Output the (x, y) coordinate of the center of the cell containing the given text.  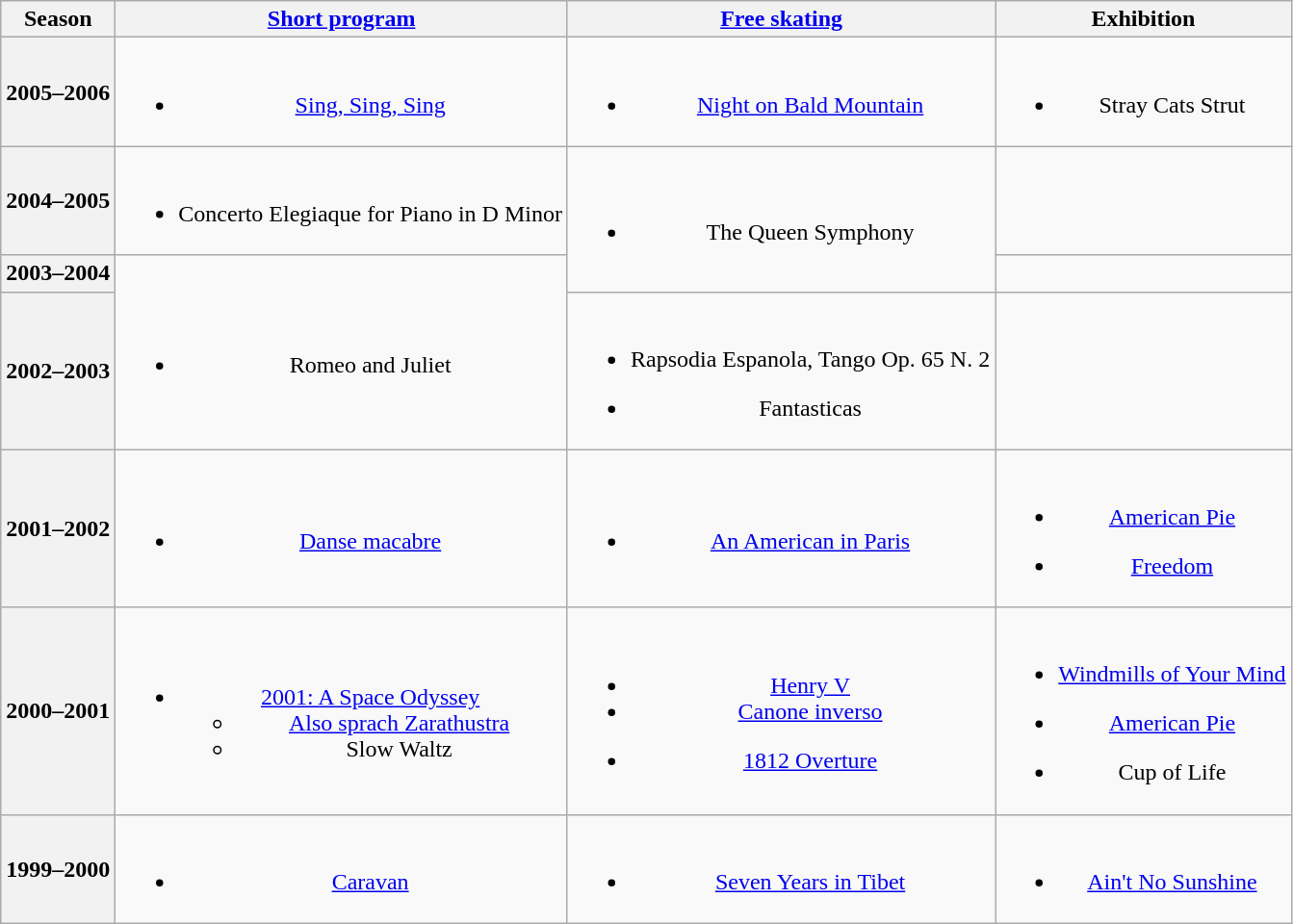
American Pie Freedom (1144, 528)
Concerto Elegiaque for Piano in D Minor (342, 200)
Free skating (781, 19)
Stray Cats Strut (1144, 92)
2005–2006 (58, 92)
Henry VCanone inverso1812 Overture (781, 710)
Sing, Sing, Sing (342, 92)
Ain't No Sunshine (1144, 868)
2002–2003 (58, 371)
Night on Bald Mountain (781, 92)
2003–2004 (58, 273)
Rapsodia Espanola, Tango Op. 65 N. 2 Fantasticas (781, 371)
2000–2001 (58, 710)
2001–2002 (58, 528)
An American in Paris (781, 528)
Season (58, 19)
Caravan (342, 868)
Exhibition (1144, 19)
The Queen Symphony (781, 219)
Romeo and Juliet (342, 352)
2001: A Space OdysseyAlso sprach Zarathustra Slow Waltz (342, 710)
Windmills of Your Mind American Pie Cup of Life (1144, 710)
Short program (342, 19)
2004–2005 (58, 200)
1999–2000 (58, 868)
Seven Years in Tibet (781, 868)
Danse macabre (342, 528)
